Capture the cell that displays the provided text and extract its (X, Y) central coordinate. 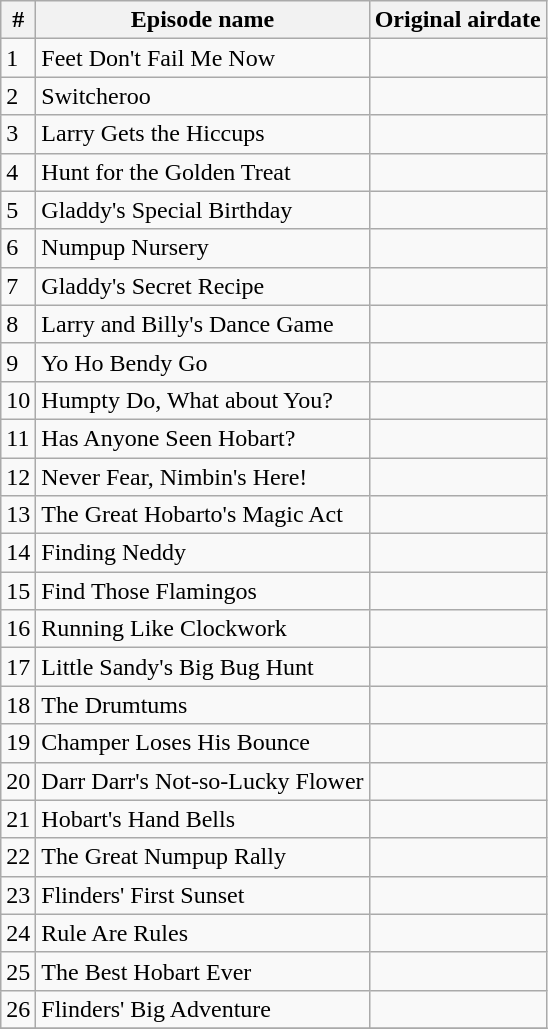
3 (18, 134)
25 (18, 971)
Flinders' Big Adventure (202, 1009)
15 (18, 591)
The Great Hobarto's Magic Act (202, 515)
Find Those Flamingos (202, 591)
6 (18, 248)
21 (18, 819)
Finding Neddy (202, 553)
The Best Hobart Ever (202, 971)
7 (18, 286)
Yo Ho Bendy Go (202, 362)
Gladdy's Special Birthday (202, 210)
9 (18, 362)
Never Fear, Nimbin's Here! (202, 477)
13 (18, 515)
Rule Are Rules (202, 933)
Has Anyone Seen Hobart? (202, 438)
19 (18, 743)
20 (18, 781)
23 (18, 895)
# (18, 20)
18 (18, 705)
12 (18, 477)
17 (18, 667)
Feet Don't Fail Me Now (202, 58)
4 (18, 172)
Hunt for the Golden Treat (202, 172)
The Great Numpup Rally (202, 857)
Little Sandy's Big Bug Hunt (202, 667)
5 (18, 210)
2 (18, 96)
Champer Loses His Bounce (202, 743)
Larry Gets the Hiccups (202, 134)
The Drumtums (202, 705)
24 (18, 933)
Gladdy's Secret Recipe (202, 286)
Running Like Clockwork (202, 629)
10 (18, 400)
Darr Darr's Not-so-Lucky Flower (202, 781)
8 (18, 324)
Episode name (202, 20)
Flinders' First Sunset (202, 895)
1 (18, 58)
Hobart's Hand Bells (202, 819)
Original airdate (458, 20)
Switcheroo (202, 96)
16 (18, 629)
14 (18, 553)
22 (18, 857)
Numpup Nursery (202, 248)
Humpty Do, What about You? (202, 400)
26 (18, 1009)
11 (18, 438)
Larry and Billy's Dance Game (202, 324)
